From the cell containing the given text, extract its center point as [x, y] coordinate. 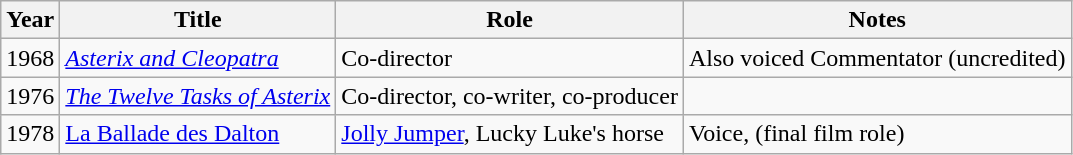
Year [30, 20]
La Ballade des Dalton [198, 134]
Title [198, 20]
Notes [877, 20]
Jolly Jumper, Lucky Luke's horse [510, 134]
Co-director, co-writer, co-producer [510, 96]
Role [510, 20]
The Twelve Tasks of Asterix [198, 96]
1976 [30, 96]
1968 [30, 58]
Also voiced Commentator (uncredited) [877, 58]
Voice, (final film role) [877, 134]
1978 [30, 134]
Co-director [510, 58]
Asterix and Cleopatra [198, 58]
